Return the [x, y] coordinate for the center point of the cell that contains the specified text.  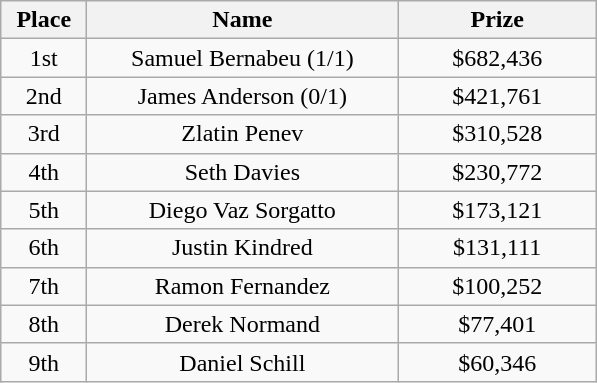
Place [44, 20]
$60,346 [498, 362]
Prize [498, 20]
3rd [44, 134]
$77,401 [498, 324]
$173,121 [498, 210]
Daniel Schill [242, 362]
Diego Vaz Sorgatto [242, 210]
$310,528 [498, 134]
$100,252 [498, 286]
$131,111 [498, 248]
7th [44, 286]
8th [44, 324]
$682,436 [498, 58]
$421,761 [498, 96]
Ramon Fernandez [242, 286]
Name [242, 20]
9th [44, 362]
Derek Normand [242, 324]
Zlatin Penev [242, 134]
6th [44, 248]
2nd [44, 96]
Seth Davies [242, 172]
Samuel Bernabeu (1/1) [242, 58]
1st [44, 58]
Justin Kindred [242, 248]
4th [44, 172]
5th [44, 210]
James Anderson (0/1) [242, 96]
$230,772 [498, 172]
